Return (X, Y) of the center of cell containing provided text 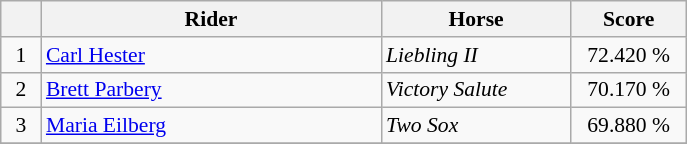
Rider (211, 19)
Liebling II (476, 55)
Score (628, 19)
Carl Hester (211, 55)
Brett Parbery (211, 90)
2 (21, 90)
Victory Salute (476, 90)
69.880 % (628, 126)
Horse (476, 19)
72.420 % (628, 55)
70.170 % (628, 90)
Two Sox (476, 126)
Maria Eilberg (211, 126)
3 (21, 126)
1 (21, 55)
